Locate the cell with the specified text and output its [x, y] center coordinate. 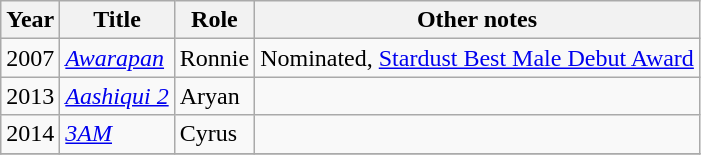
2013 [30, 96]
Title [117, 20]
Cyrus [214, 134]
Nominated, Stardust Best Male Debut Award [478, 58]
2007 [30, 58]
Aashiqui 2 [117, 96]
Awarapan [117, 58]
Year [30, 20]
2014 [30, 134]
3AM [117, 134]
Ronnie [214, 58]
Role [214, 20]
Other notes [478, 20]
Aryan [214, 96]
